Identify which cell holds the provided text, then report its (X, Y) central coordinate. 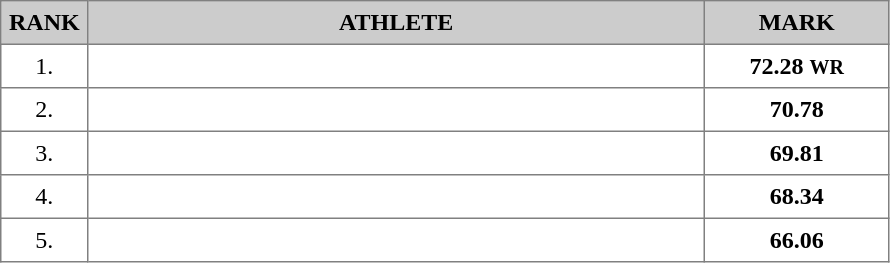
RANK (44, 23)
2. (44, 110)
68.34 (796, 197)
1. (44, 66)
3. (44, 153)
69.81 (796, 153)
72.28 WR (796, 66)
66.06 (796, 240)
4. (44, 197)
70.78 (796, 110)
5. (44, 240)
ATHLETE (396, 23)
MARK (796, 23)
